Identify which cell holds the provided text, then report its (x, y) central coordinate. 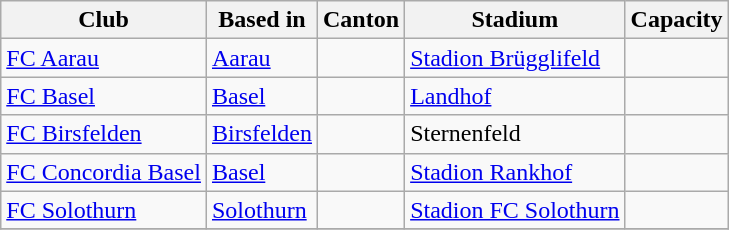
FC Birsfelden (104, 134)
FC Concordia Basel (104, 172)
Solothurn (262, 210)
FC Aarau (104, 58)
Stadion FC Solothurn (515, 210)
Based in (262, 20)
Aarau (262, 58)
Canton (362, 20)
Sternenfeld (515, 134)
Capacity (676, 20)
Stadium (515, 20)
FC Solothurn (104, 210)
FC Basel (104, 96)
Birsfelden (262, 134)
Landhof (515, 96)
Stadion Rankhof (515, 172)
Club (104, 20)
Stadion Brügglifeld (515, 58)
